Scan for the cell matching the given text and deliver its [X, Y] coordinate at center. 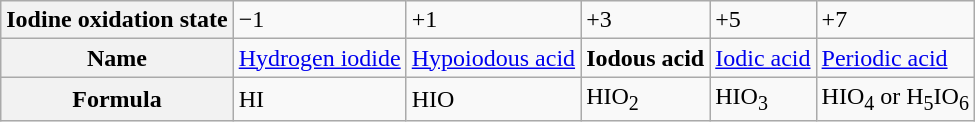
−1 [320, 20]
+7 [895, 20]
+5 [763, 20]
HI [320, 99]
Periodic acid [895, 58]
+3 [646, 20]
Name [117, 58]
HIO2 [646, 99]
HIO3 [763, 99]
Hydrogen iodide [320, 58]
Iodic acid [763, 58]
Hypoiodous acid [493, 58]
Iodous acid [646, 58]
Formula [117, 99]
HIO4 or H5IO6 [895, 99]
HIO [493, 99]
+1 [493, 20]
Iodine oxidation state [117, 20]
